Identify which cell holds the provided text, then report its [X, Y] central coordinate. 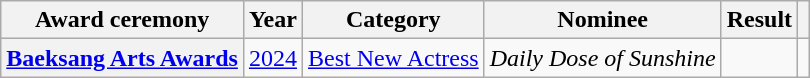
Nominee [602, 20]
Award ceremony [122, 20]
Daily Dose of Sunshine [602, 58]
Year [272, 20]
Result [759, 20]
Baeksang Arts Awards [122, 58]
Best New Actress [393, 58]
2024 [272, 58]
Category [393, 20]
